Pinpoint the cell where the given text exists, returning its (x, y) midpoint coordinate. 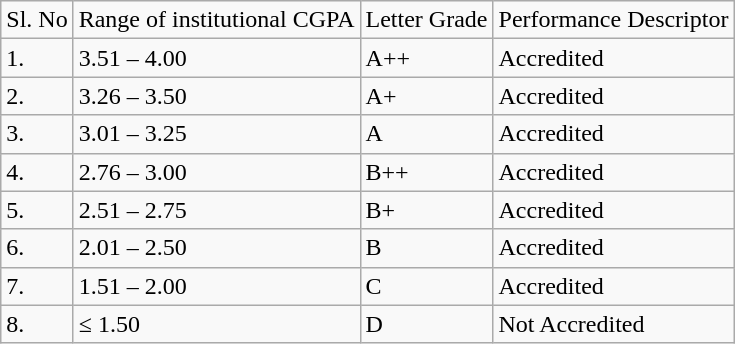
B+ (426, 210)
≤ 1.50 (216, 324)
Not Accredited (614, 324)
D (426, 324)
A+ (426, 96)
7. (37, 286)
A++ (426, 58)
Performance Descriptor (614, 20)
B (426, 248)
2.51 – 2.75 (216, 210)
Sl. No (37, 20)
6. (37, 248)
1. (37, 58)
8. (37, 324)
2.76 – 3.00 (216, 172)
3. (37, 134)
2.01 – 2.50 (216, 248)
3.51 – 4.00 (216, 58)
3.01 – 3.25 (216, 134)
1.51 – 2.00 (216, 286)
5. (37, 210)
Range of institutional CGPA (216, 20)
B++ (426, 172)
Letter Grade (426, 20)
3.26 – 3.50 (216, 96)
4. (37, 172)
2. (37, 96)
A (426, 134)
C (426, 286)
